Extract the (x, y) coordinate from the center of the cell holding the provided text.  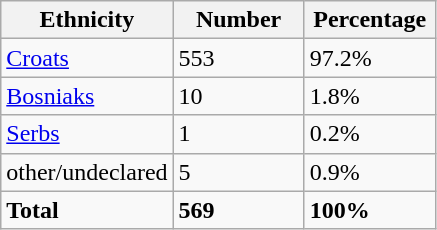
other/undeclared (87, 172)
1.8% (370, 96)
1 (238, 134)
5 (238, 172)
10 (238, 96)
100% (370, 210)
569 (238, 210)
Serbs (87, 134)
0.9% (370, 172)
553 (238, 58)
Bosniaks (87, 96)
Total (87, 210)
Number (238, 20)
Ethnicity (87, 20)
Croats (87, 58)
Percentage (370, 20)
0.2% (370, 134)
97.2% (370, 58)
